For the text-containing cell, return its midpoint in [X, Y] coordinate format. 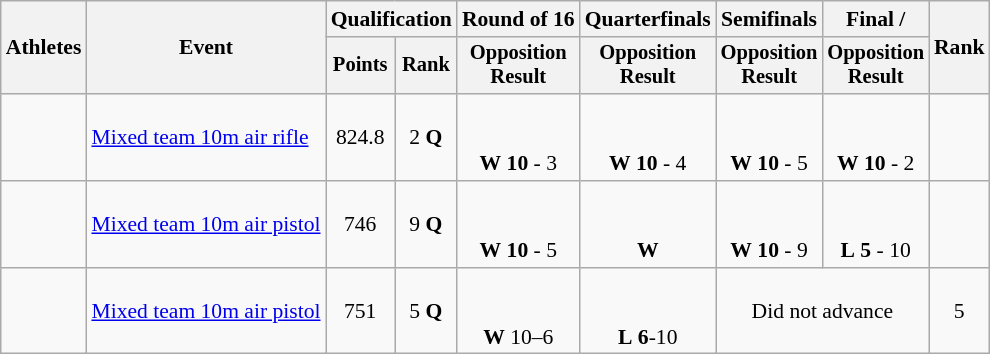
824.8 [360, 138]
Mixed team 10m air rifle [206, 138]
W 10 - 3 [518, 138]
Semifinals [770, 19]
746 [360, 224]
Final / [876, 19]
W 10 - 2 [876, 138]
W 10 - 4 [648, 138]
W [648, 224]
2 Q [426, 138]
Round of 16 [518, 19]
Mixed team 10m air pistol [206, 224]
Event [206, 48]
Quarterfinals [648, 19]
Athletes [44, 48]
9 Q [426, 224]
Qualification [392, 19]
Points [360, 66]
L 5 - 10 [876, 224]
W 10 - 9 [770, 224]
